Capture the cell that displays the provided text and extract its [X, Y] central coordinate. 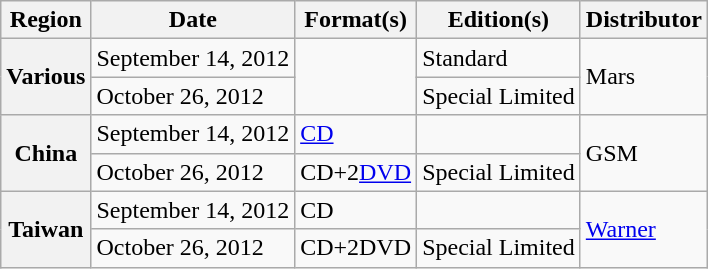
Warner [644, 229]
Date [193, 20]
GSM [644, 153]
Distributor [644, 20]
Taiwan [46, 229]
Mars [644, 77]
Region [46, 20]
Various [46, 77]
China [46, 153]
Format(s) [356, 20]
Edition(s) [499, 20]
Standard [499, 58]
